Return the (x, y) coordinate for the center point of the cell that contains the specified text.  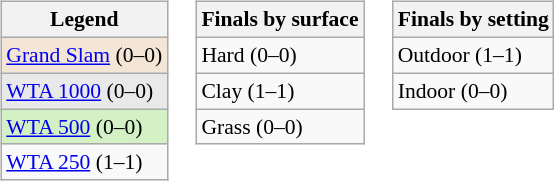
Outdoor (1–1) (474, 55)
Grass (0–0) (280, 127)
Clay (1–1) (280, 91)
Legend (84, 20)
Hard (0–0) (280, 55)
Finals by surface (280, 20)
Finals by setting (474, 20)
Grand Slam (0–0) (84, 55)
WTA 500 (0–0) (84, 127)
WTA 250 (1–1) (84, 162)
WTA 1000 (0–0) (84, 91)
Indoor (0–0) (474, 91)
